For the text-containing cell, return its midpoint in [x, y] coordinate format. 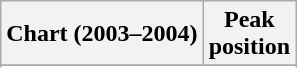
Peakposition [249, 34]
Chart (2003–2004) [102, 34]
